Output the [X, Y] coordinate of the center of the cell containing the given text.  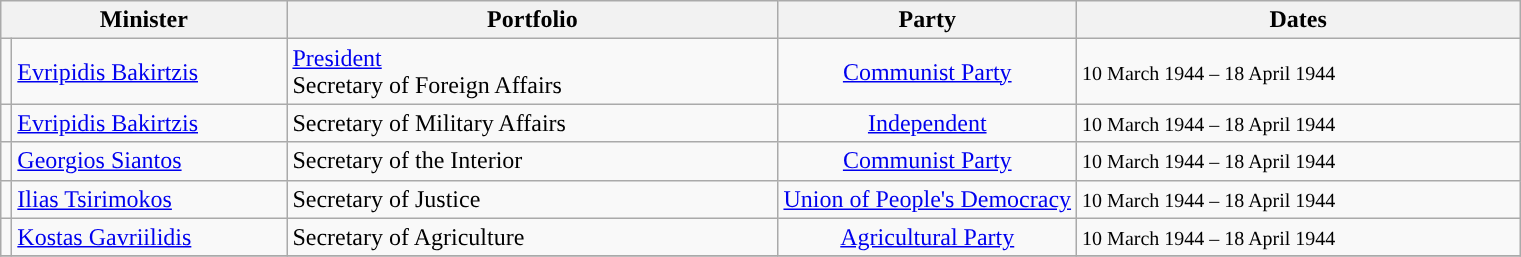
Independent [928, 123]
Georgios Siantos [150, 161]
Secretary of Agriculture [532, 237]
Minister [144, 20]
Secretary of the Interior [532, 161]
Agricultural Party [928, 237]
Portfolio [532, 20]
PresidentSecretary of Foreign Affairs [532, 72]
Dates [1298, 20]
Kostas Gavriilidis [150, 237]
Secretary of Military Affairs [532, 123]
Party [928, 20]
Union of People's Democracy [928, 199]
Ilias Tsirimokos [150, 199]
Secretary of Justice [532, 199]
